Return the (x, y) coordinate for the center point of the cell that contains the specified text.  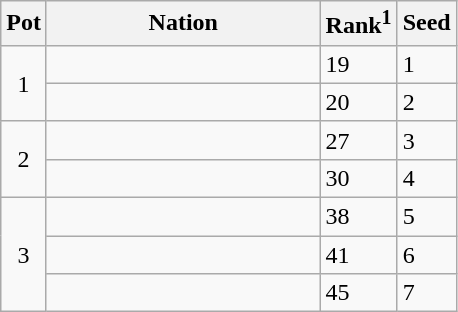
4 (426, 178)
38 (358, 217)
45 (358, 293)
20 (358, 102)
30 (358, 178)
Rank1 (358, 24)
Seed (426, 24)
Pot (24, 24)
41 (358, 255)
27 (358, 140)
5 (426, 217)
19 (358, 64)
6 (426, 255)
Nation (183, 24)
7 (426, 293)
